Find where the given text appears and provide that cell's center as [x, y] coordinate. 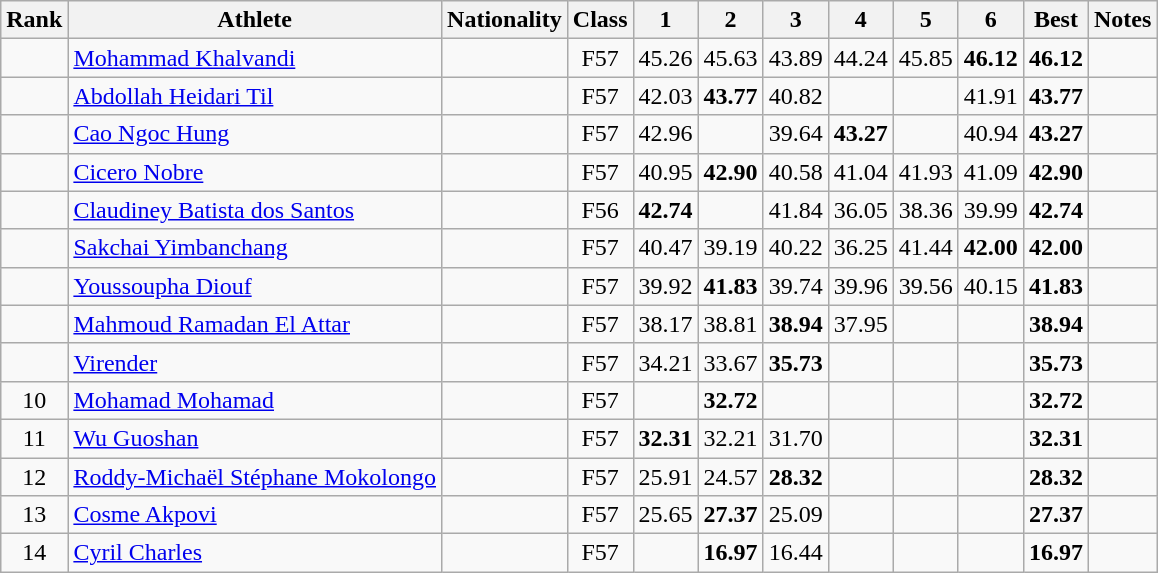
24.57 [730, 477]
10 [34, 400]
Cicero Nobre [255, 172]
41.04 [860, 172]
Mohammad Khalvandi [255, 58]
Nationality [505, 20]
45.26 [666, 58]
41.84 [796, 210]
Youssoupha Diouf [255, 286]
39.96 [860, 286]
Cyril Charles [255, 553]
45.63 [730, 58]
13 [34, 515]
34.21 [666, 362]
3 [796, 20]
Roddy-Michaël Stéphane Mokolongo [255, 477]
6 [990, 20]
40.95 [666, 172]
40.47 [666, 248]
42.03 [666, 96]
Athlete [255, 20]
F56 [600, 210]
41.44 [926, 248]
32.21 [730, 438]
Cao Ngoc Hung [255, 134]
40.94 [990, 134]
41.91 [990, 96]
11 [34, 438]
40.15 [990, 286]
39.74 [796, 286]
Claudiney Batista dos Santos [255, 210]
31.70 [796, 438]
Wu Guoshan [255, 438]
39.64 [796, 134]
25.09 [796, 515]
39.19 [730, 248]
Mohamad Mohamad [255, 400]
39.99 [990, 210]
25.65 [666, 515]
40.58 [796, 172]
39.56 [926, 286]
Notes [1122, 20]
12 [34, 477]
40.82 [796, 96]
38.36 [926, 210]
44.24 [860, 58]
41.93 [926, 172]
45.85 [926, 58]
2 [730, 20]
16.44 [796, 553]
37.95 [860, 324]
14 [34, 553]
38.81 [730, 324]
40.22 [796, 248]
Virender [255, 362]
25.91 [666, 477]
43.89 [796, 58]
Class [600, 20]
41.09 [990, 172]
33.67 [730, 362]
36.25 [860, 248]
5 [926, 20]
Cosme Akpovi [255, 515]
Mahmoud Ramadan El Attar [255, 324]
1 [666, 20]
Abdollah Heidari Til [255, 96]
Best [1056, 20]
36.05 [860, 210]
39.92 [666, 286]
38.17 [666, 324]
42.96 [666, 134]
Sakchai Yimbanchang [255, 248]
4 [860, 20]
Rank [34, 20]
